Locate the cell with the specified text and output its (X, Y) center coordinate. 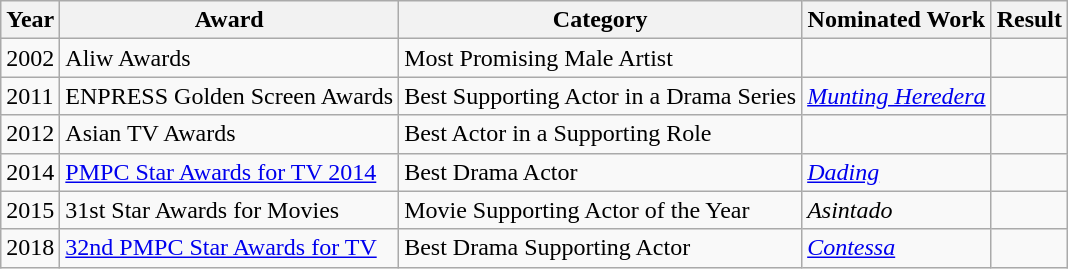
2018 (30, 248)
Award (230, 20)
Asian TV Awards (230, 134)
PMPC Star Awards for TV 2014 (230, 172)
Asintado (896, 210)
Most Promising Male Artist (600, 58)
2014 (30, 172)
Munting Heredera (896, 96)
2012 (30, 134)
Aliw Awards (230, 58)
31st Star Awards for Movies (230, 210)
2011 (30, 96)
Result (1029, 20)
Category (600, 20)
Movie Supporting Actor of the Year (600, 210)
2002 (30, 58)
Year (30, 20)
Contessa (896, 248)
32nd PMPC Star Awards for TV (230, 248)
Best Actor in a Supporting Role (600, 134)
2015 (30, 210)
Dading (896, 172)
Best Supporting Actor in a Drama Series (600, 96)
ENPRESS Golden Screen Awards (230, 96)
Best Drama Actor (600, 172)
Best Drama Supporting Actor (600, 248)
Nominated Work (896, 20)
